Return [X, Y] of the center of cell containing provided text 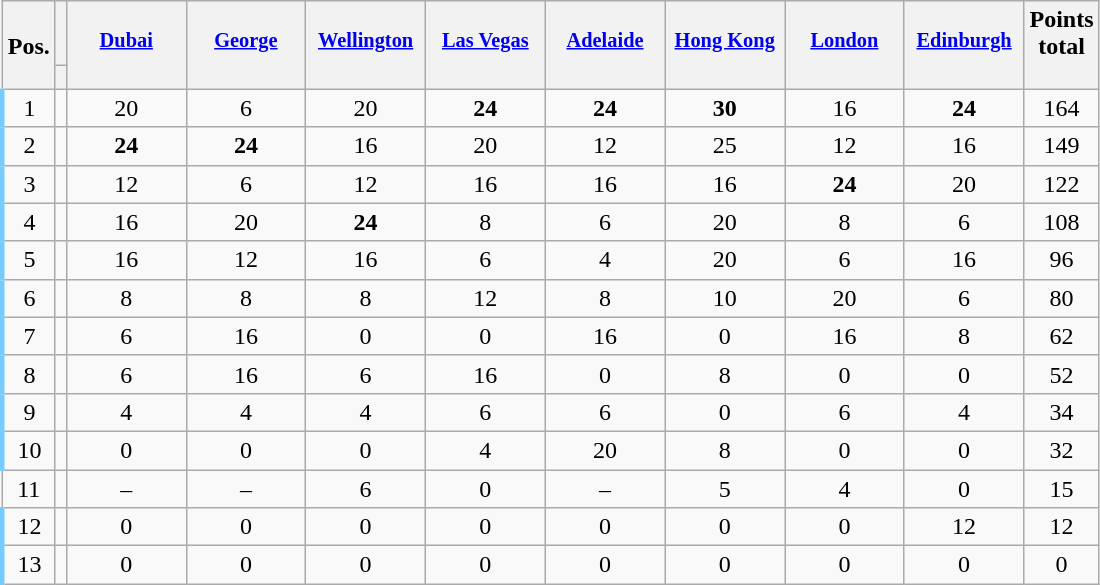
62 [1062, 336]
London [845, 34]
Hong Kong [725, 34]
96 [1062, 260]
Adelaide [605, 34]
Wellington [366, 34]
52 [1062, 374]
30 [725, 108]
7 [28, 336]
9 [28, 412]
1 [28, 108]
3 [28, 184]
25 [725, 146]
Dubai [126, 34]
Pos. [28, 34]
34 [1062, 412]
13 [28, 565]
108 [1062, 222]
Edinburgh [964, 34]
2 [28, 146]
Las Vegas [485, 34]
Pointstotal [1062, 34]
George [246, 34]
164 [1062, 108]
122 [1062, 184]
149 [1062, 146]
15 [1062, 489]
80 [1062, 298]
32 [1062, 450]
11 [28, 489]
